Identify which cell holds the provided text, then report its (x, y) central coordinate. 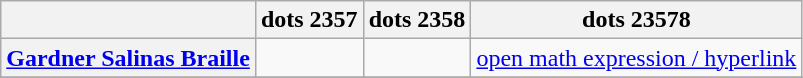
dots 2357 (309, 20)
dots 23578 (636, 20)
open math expression / hyperlink (636, 58)
dots 2358 (417, 20)
Gardner Salinas Braille (128, 58)
